Return the (x, y) coordinate for the center point of the cell that contains the specified text.  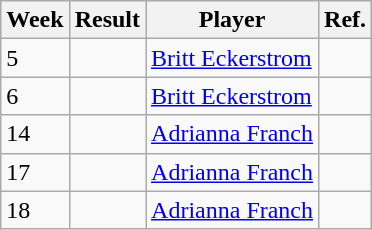
Week (35, 20)
14 (35, 134)
Result (107, 20)
17 (35, 172)
6 (35, 96)
5 (35, 58)
Ref. (346, 20)
18 (35, 210)
Player (232, 20)
